Detect which cell encompasses the target text, then output its (X, Y) center coordinate. 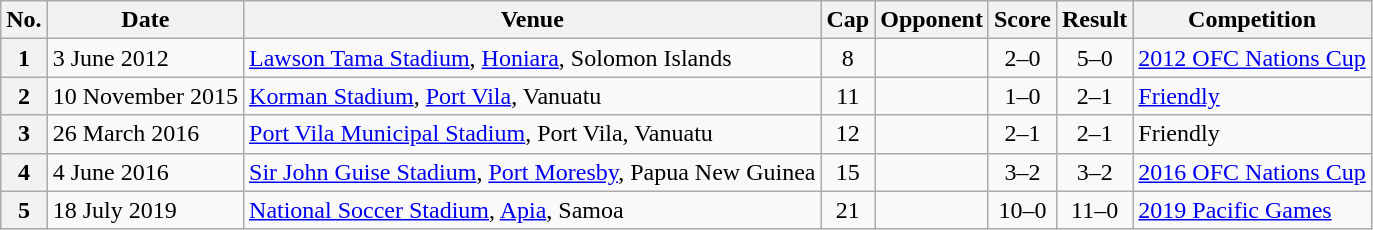
Score (1022, 20)
18 July 2019 (145, 210)
National Soccer Stadium, Apia, Samoa (532, 210)
5 (24, 210)
No. (24, 20)
Date (145, 20)
1–0 (1022, 96)
Competition (1252, 20)
21 (848, 210)
Opponent (932, 20)
2012 OFC Nations Cup (1252, 58)
Venue (532, 20)
1 (24, 58)
10–0 (1022, 210)
2019 Pacific Games (1252, 210)
12 (848, 134)
2016 OFC Nations Cup (1252, 172)
26 March 2016 (145, 134)
Cap (848, 20)
2 (24, 96)
3 June 2012 (145, 58)
15 (848, 172)
Result (1094, 20)
Lawson Tama Stadium, Honiara, Solomon Islands (532, 58)
8 (848, 58)
4 (24, 172)
2–0 (1022, 58)
10 November 2015 (145, 96)
Sir John Guise Stadium, Port Moresby, Papua New Guinea (532, 172)
5–0 (1094, 58)
11–0 (1094, 210)
3 (24, 134)
Korman Stadium, Port Vila, Vanuatu (532, 96)
11 (848, 96)
Port Vila Municipal Stadium, Port Vila, Vanuatu (532, 134)
4 June 2016 (145, 172)
